Identify which cell holds the provided text, then report its (x, y) central coordinate. 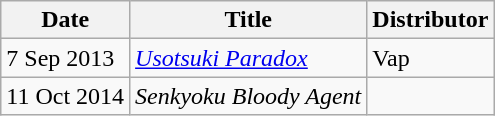
Senkyoku Bloody Agent (248, 96)
Vap (430, 58)
Usotsuki Paradox (248, 58)
Distributor (430, 20)
Date (66, 20)
11 Oct 2014 (66, 96)
Title (248, 20)
7 Sep 2013 (66, 58)
